Return the [x, y] coordinate for the center point of the cell that contains the specified text.  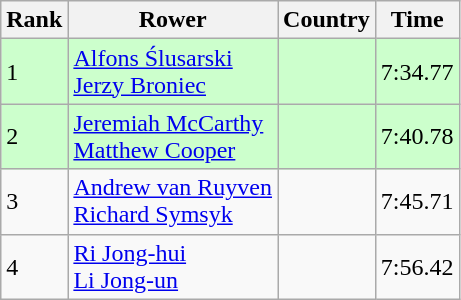
Alfons ŚlusarskiJerzy Broniec [173, 72]
7:45.71 [417, 202]
7:56.42 [417, 266]
2 [34, 136]
Rower [173, 20]
3 [34, 202]
Country [327, 20]
7:34.77 [417, 72]
Time [417, 20]
7:40.78 [417, 136]
Jeremiah McCarthyMatthew Cooper [173, 136]
Ri Jong-huiLi Jong-un [173, 266]
1 [34, 72]
4 [34, 266]
Andrew van RuyvenRichard Symsyk [173, 202]
Rank [34, 20]
